Return [X, Y] of the center of cell containing provided text 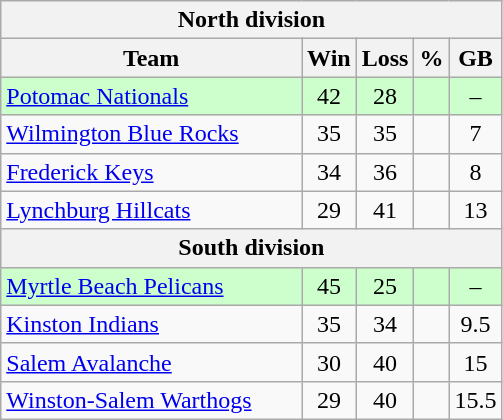
Potomac Nationals [152, 96]
% [432, 58]
15.5 [476, 400]
Win [330, 58]
8 [476, 172]
Salem Avalanche [152, 362]
GB [476, 58]
30 [330, 362]
Frederick Keys [152, 172]
South division [252, 248]
Loss [385, 58]
25 [385, 286]
15 [476, 362]
41 [385, 210]
Myrtle Beach Pelicans [152, 286]
9.5 [476, 324]
7 [476, 134]
Wilmington Blue Rocks [152, 134]
Kinston Indians [152, 324]
Lynchburg Hillcats [152, 210]
28 [385, 96]
36 [385, 172]
42 [330, 96]
Team [152, 58]
Winston-Salem Warthogs [152, 400]
North division [252, 20]
45 [330, 286]
13 [476, 210]
